Output the (X, Y) coordinate of the center of the cell containing the given text.  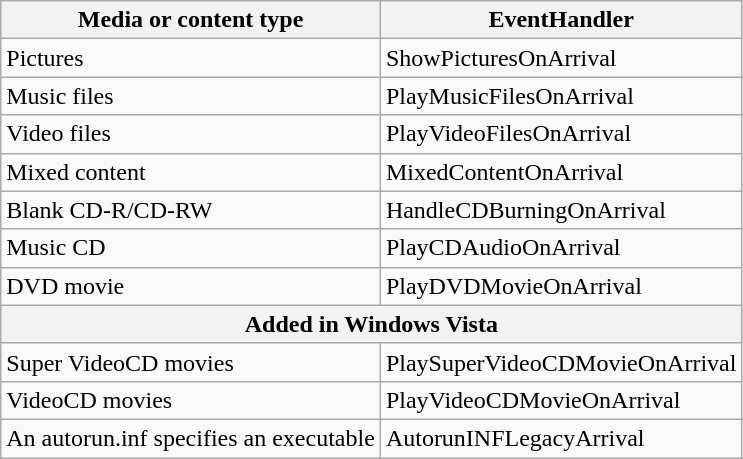
PlayCDAudioOnArrival (561, 248)
PlayDVDMovieOnArrival (561, 286)
Added in Windows Vista (372, 324)
Music CD (191, 248)
Mixed content (191, 172)
AutorunINFLegacyArrival (561, 438)
Blank CD-R/CD-RW (191, 210)
ShowPicturesOnArrival (561, 58)
Music files (191, 96)
PlaySuperVideoCDMovieOnArrival (561, 362)
EventHandler (561, 20)
HandleCDBurningOnArrival (561, 210)
VideoCD movies (191, 400)
Super VideoCD movies (191, 362)
MixedContentOnArrival (561, 172)
PlayMusicFilesOnArrival (561, 96)
Media or content type (191, 20)
Video files (191, 134)
PlayVideoFilesOnArrival (561, 134)
An autorun.inf specifies an executable (191, 438)
DVD movie (191, 286)
Pictures (191, 58)
PlayVideoCDMovieOnArrival (561, 400)
